Find where the given text appears and provide that cell's center as [X, Y] coordinate. 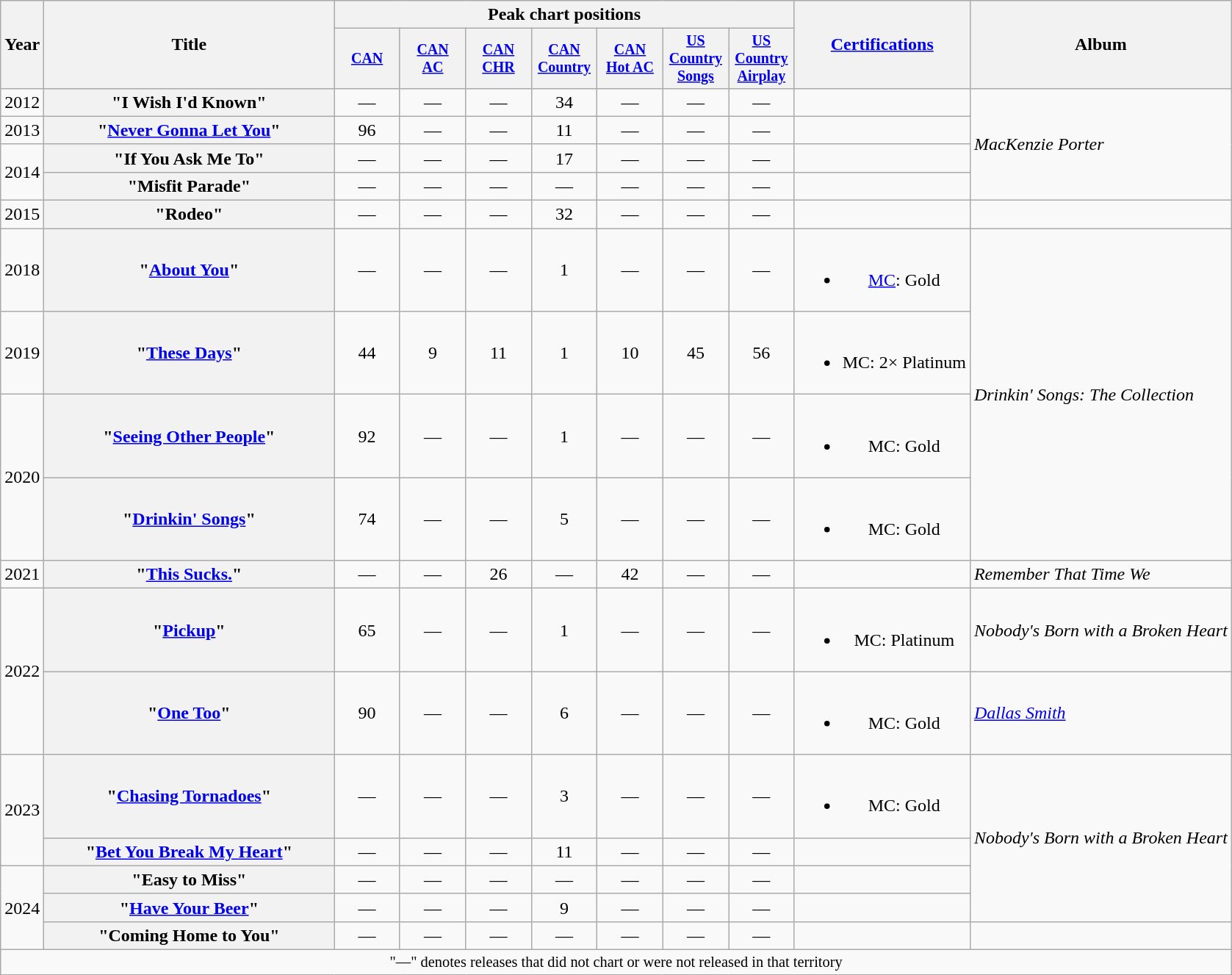
Dallas Smith [1100, 713]
17 [564, 158]
MC: Platinum [882, 630]
CAN [367, 59]
"—" denotes releases that did not chart or were not released in that territory [616, 962]
CAN Country [564, 59]
"About You" [190, 270]
56 [761, 353]
"Pickup" [190, 630]
2018 [22, 270]
2012 [22, 102]
44 [367, 353]
"Rodeo" [190, 215]
"Seeing Other People" [190, 436]
65 [367, 630]
90 [367, 713]
34 [564, 102]
"Have Your Beer" [190, 907]
CANCHR [498, 59]
10 [630, 353]
2023 [22, 810]
26 [498, 575]
"Coming Home to You" [190, 935]
2013 [22, 130]
96 [367, 130]
"Misfit Parade" [190, 186]
92 [367, 436]
"If You Ask Me To" [190, 158]
Peak chart positions [564, 15]
2014 [22, 172]
42 [630, 575]
2020 [22, 478]
6 [564, 713]
"Easy to Miss" [190, 879]
5 [564, 519]
2015 [22, 215]
"One Too" [190, 713]
CAN AC [432, 59]
MacKenzie Porter [1100, 144]
Drinkin' Songs: The Collection [1100, 395]
Certifications [882, 45]
"Never Gonna Let You" [190, 130]
Title [190, 45]
2019 [22, 353]
2021 [22, 575]
3 [564, 796]
Remember That Time We [1100, 575]
Year [22, 45]
"I Wish I'd Known" [190, 102]
"Drinkin' Songs" [190, 519]
Album [1100, 45]
2022 [22, 672]
US Country Songs [695, 59]
MC: 2× Platinum [882, 353]
32 [564, 215]
CANHot AC [630, 59]
US Country Airplay [761, 59]
74 [367, 519]
"These Days" [190, 353]
45 [695, 353]
"Bet You Break My Heart" [190, 852]
"Chasing Tornadoes" [190, 796]
2024 [22, 907]
"This Sucks." [190, 575]
